Pinpoint the cell where the given text exists, returning its [X, Y] midpoint coordinate. 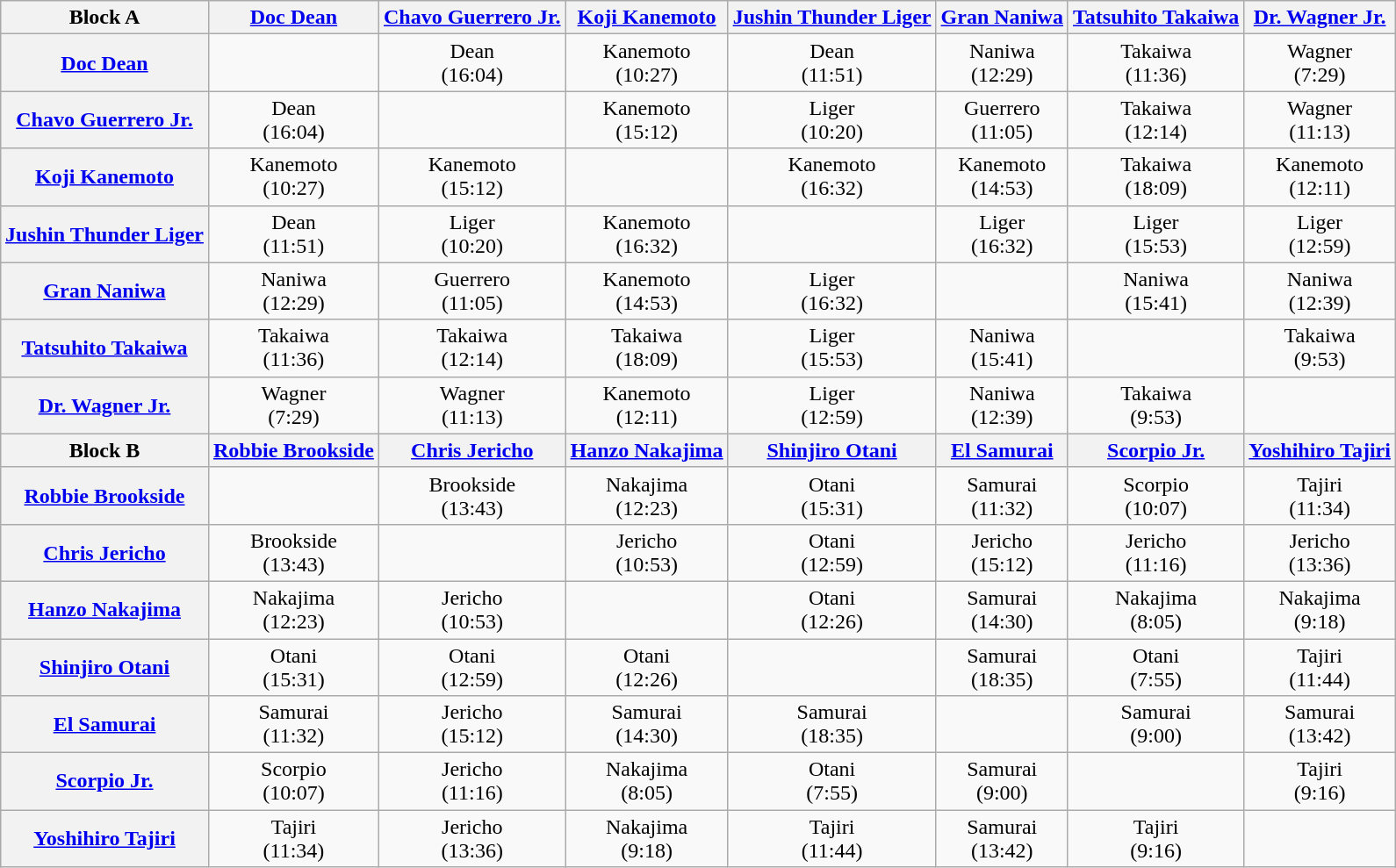
Block A [105, 18]
Block B [105, 450]
